From the cell containing the given text, extract its center point as (x, y) coordinate. 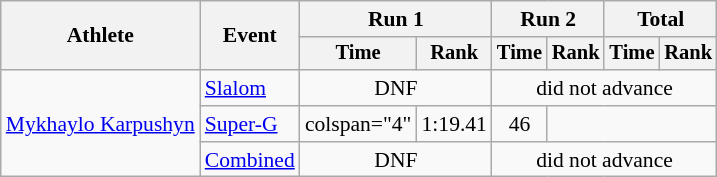
Event (250, 36)
DNF (396, 88)
Run 1 (396, 19)
colspan="4" (358, 124)
Total (660, 19)
46 (520, 124)
1:19.41 (454, 124)
Run 2 (548, 19)
Slalom (250, 88)
did not advance (604, 88)
Mykhaylo Karpushyn (100, 124)
Athlete (100, 36)
Super-G (250, 124)
